Return [X, Y] of the center of cell containing provided text 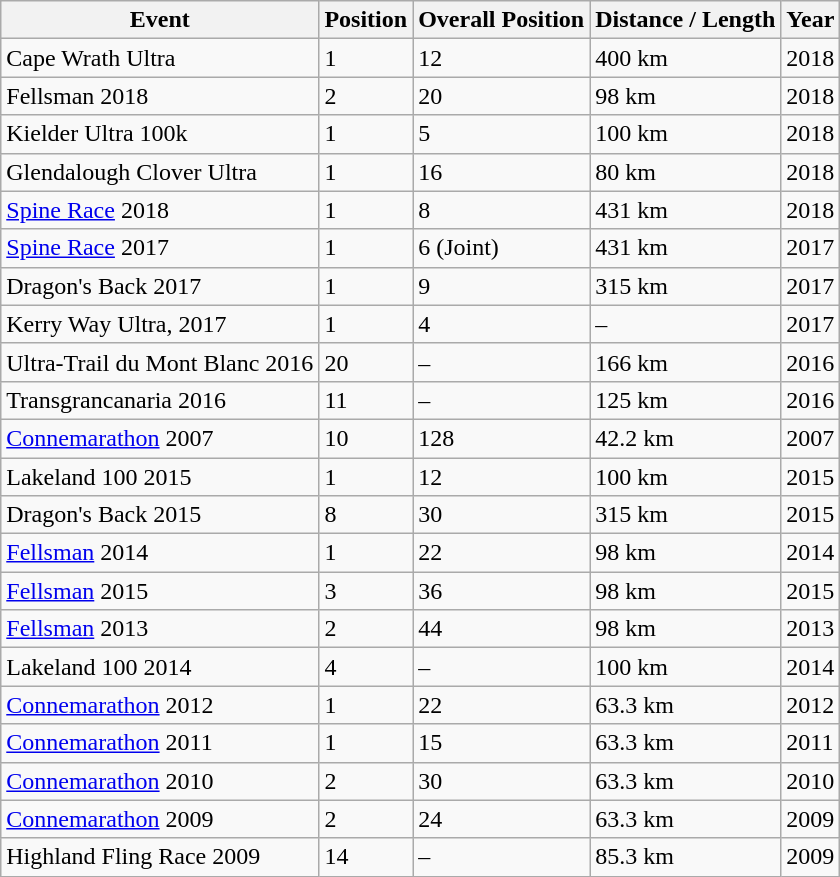
16 [502, 172]
Lakeland 100 2014 [160, 667]
36 [502, 591]
Year [810, 20]
Overall Position [502, 20]
24 [502, 819]
Fellsman 2014 [160, 553]
Spine Race 2017 [160, 248]
44 [502, 629]
Fellsman 2013 [160, 629]
85.3 km [686, 857]
9 [502, 286]
6 (Joint) [502, 248]
Connemarathon 2010 [160, 781]
Dragon's Back 2017 [160, 286]
Connemarathon 2012 [160, 705]
Connemarathon 2007 [160, 438]
2012 [810, 705]
Lakeland 100 2015 [160, 477]
Position [366, 20]
Distance / Length [686, 20]
Fellsman 2018 [160, 96]
2010 [810, 781]
Ultra-Trail du Mont Blanc 2016 [160, 362]
Spine Race 2018 [160, 210]
42.2 km [686, 438]
11 [366, 400]
Connemarathon 2011 [160, 743]
Dragon's Back 2015 [160, 515]
Kielder Ultra 100k [160, 134]
166 km [686, 362]
Glendalough Clover Ultra [160, 172]
125 km [686, 400]
14 [366, 857]
400 km [686, 58]
Fellsman 2015 [160, 591]
2007 [810, 438]
Kerry Way Ultra, 2017 [160, 324]
10 [366, 438]
Connemarathon 2009 [160, 819]
3 [366, 591]
Event [160, 20]
5 [502, 134]
Transgrancanaria 2016 [160, 400]
Cape Wrath Ultra [160, 58]
Highland Fling Race 2009 [160, 857]
15 [502, 743]
2013 [810, 629]
128 [502, 438]
2011 [810, 743]
80 km [686, 172]
